Return the (x, y) coordinate for the center point of the cell that contains the specified text.  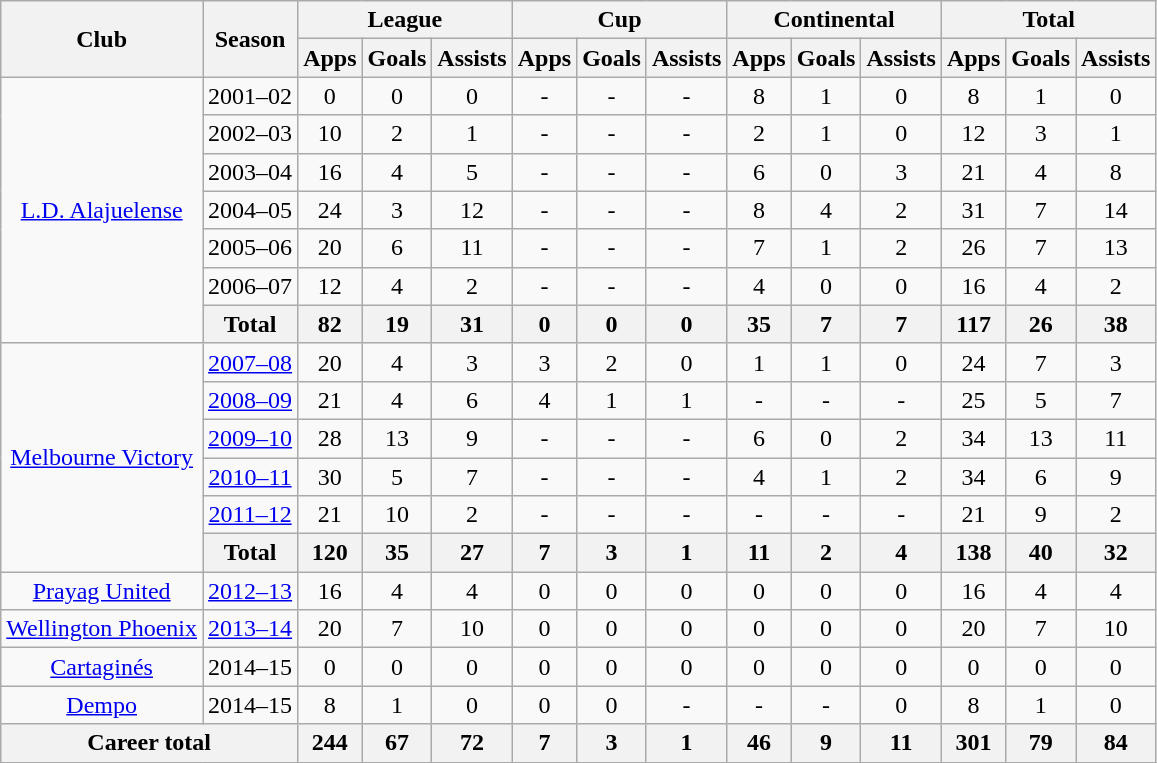
2003–04 (250, 172)
84 (1116, 743)
32 (1116, 553)
2012–13 (250, 591)
28 (330, 438)
14 (1116, 210)
72 (472, 743)
2009–10 (250, 438)
301 (973, 743)
19 (397, 324)
2008–09 (250, 400)
82 (330, 324)
Continental (834, 20)
2007–08 (250, 362)
2004–05 (250, 210)
Club (102, 39)
25 (973, 400)
Wellington Phoenix (102, 629)
L.D. Alajuelense (102, 210)
117 (973, 324)
2010–11 (250, 477)
244 (330, 743)
120 (330, 553)
2013–14 (250, 629)
40 (1041, 553)
Career total (150, 743)
Prayag United (102, 591)
League (406, 20)
27 (472, 553)
Melbourne Victory (102, 457)
2011–12 (250, 515)
38 (1116, 324)
30 (330, 477)
Dempo (102, 705)
138 (973, 553)
46 (759, 743)
67 (397, 743)
79 (1041, 743)
Season (250, 39)
Cartaginés (102, 667)
2001–02 (250, 96)
2002–03 (250, 134)
Cup (620, 20)
2006–07 (250, 286)
2005–06 (250, 248)
